Extract the (X, Y) coordinate from the center of the cell holding the provided text.  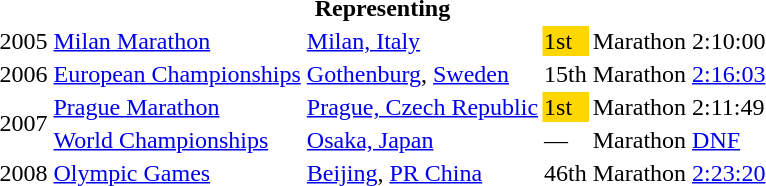
Milan, Italy (422, 41)
Milan Marathon (177, 41)
European Championships (177, 74)
15th (566, 74)
Prague Marathon (177, 107)
Osaka, Japan (422, 140)
Prague, Czech Republic (422, 107)
World Championships (177, 140)
— (566, 140)
Gothenburg, Sweden (422, 74)
